Determine the (x, y) coordinate at the center of the cell enclosing the given text.  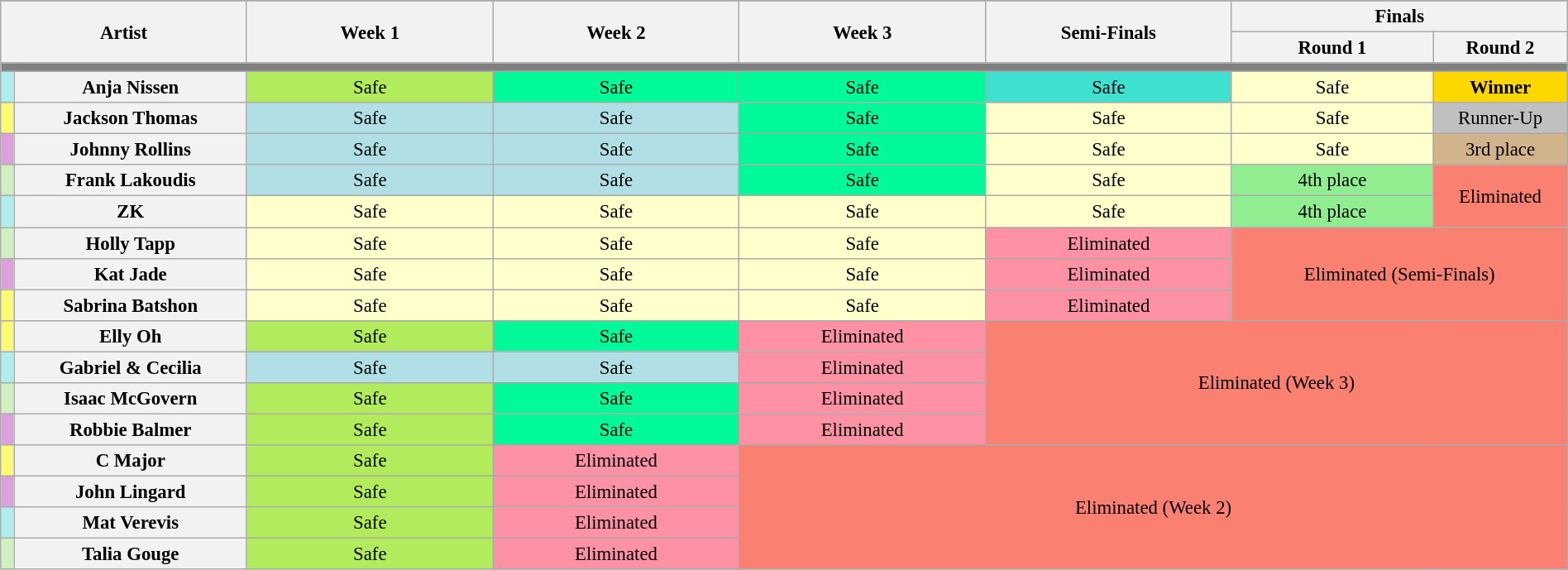
Robbie Balmer (131, 429)
Eliminated (Week 2) (1153, 507)
Week 3 (863, 31)
Gabriel & Cecilia (131, 367)
ZK (131, 212)
Round 2 (1500, 48)
Frank Lakoudis (131, 181)
Eliminated (Semi-Finals) (1399, 275)
Kat Jade (131, 274)
Week 2 (616, 31)
Holly Tapp (131, 243)
C Major (131, 461)
Round 1 (1332, 48)
Artist (124, 31)
Anja Nissen (131, 88)
Winner (1500, 88)
Finals (1399, 17)
Sabrina Batshon (131, 305)
Semi-Finals (1109, 31)
Week 1 (370, 31)
Eliminated (Week 3) (1277, 382)
Runner-Up (1500, 118)
Jackson Thomas (131, 118)
3rd place (1500, 150)
Elly Oh (131, 336)
Isaac McGovern (131, 399)
Johnny Rollins (131, 150)
John Lingard (131, 491)
Talia Gouge (131, 554)
Mat Verevis (131, 523)
